Detect which cell encompasses the target text, then output its (X, Y) center coordinate. 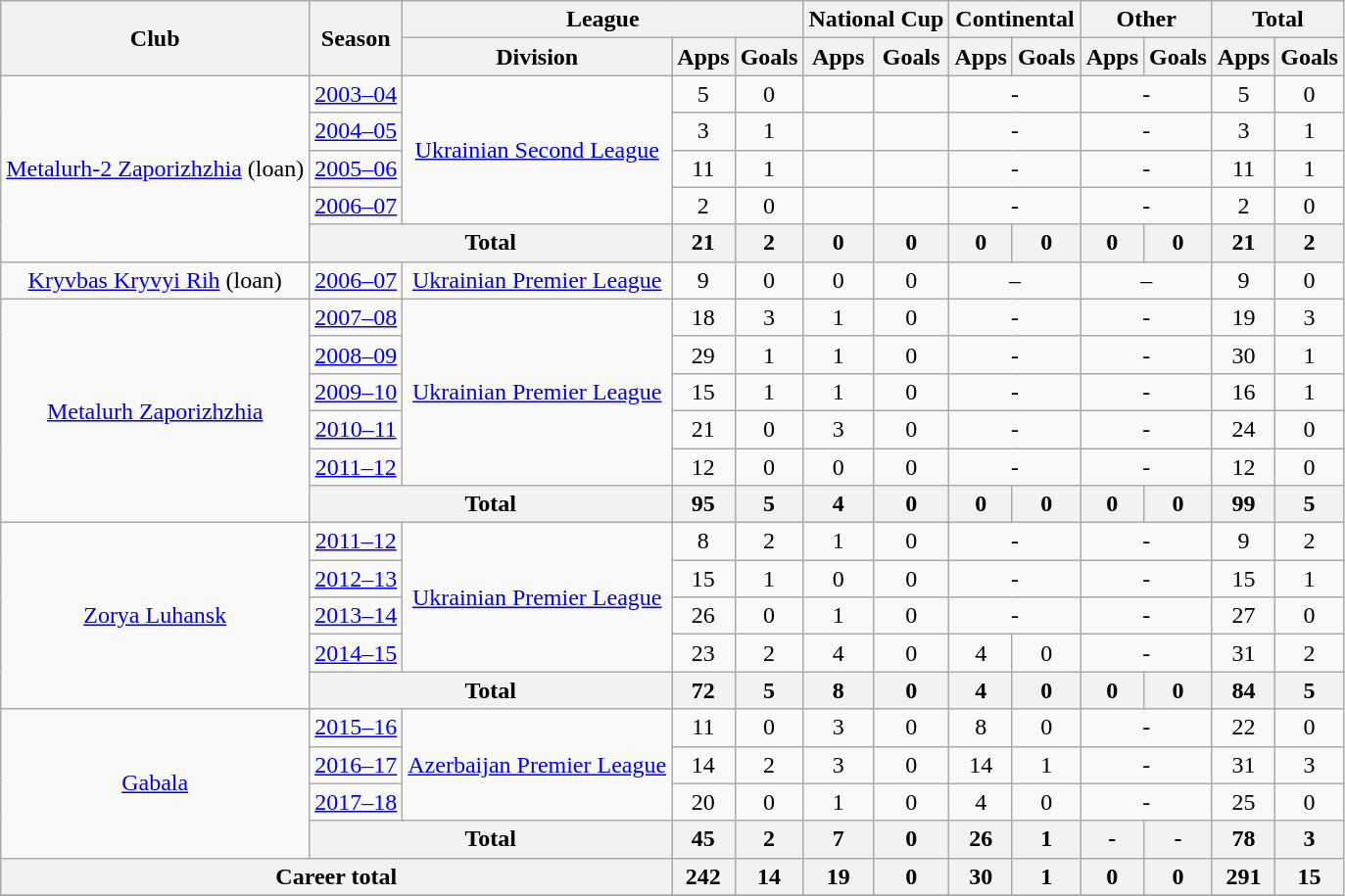
2012–13 (357, 579)
Continental (1015, 20)
Zorya Luhansk (155, 616)
291 (1243, 876)
Metalurh Zaporizhzhia (155, 410)
Azerbaijan Premier League (537, 765)
Club (155, 38)
2009–10 (357, 392)
27 (1243, 616)
Gabala (155, 783)
Other (1146, 20)
72 (703, 690)
Division (537, 57)
Kryvbas Kryvyi Rih (loan) (155, 280)
18 (703, 317)
99 (1243, 504)
95 (703, 504)
23 (703, 653)
National Cup (876, 20)
242 (703, 876)
2005–06 (357, 168)
2016–17 (357, 765)
2014–15 (357, 653)
2004–05 (357, 131)
2017–18 (357, 802)
45 (703, 839)
2008–09 (357, 354)
20 (703, 802)
78 (1243, 839)
2015–16 (357, 728)
2007–08 (357, 317)
League (603, 20)
84 (1243, 690)
2013–14 (357, 616)
24 (1243, 429)
22 (1243, 728)
Metalurh-2 Zaporizhzhia (loan) (155, 168)
7 (839, 839)
2010–11 (357, 429)
Season (357, 38)
2003–04 (357, 94)
Ukrainian Second League (537, 150)
Career total (337, 876)
29 (703, 354)
16 (1243, 392)
25 (1243, 802)
